Pinpoint the cell where the given text exists, returning its (x, y) midpoint coordinate. 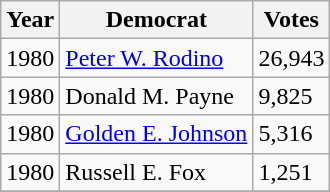
Peter W. Rodino (156, 58)
Donald M. Payne (156, 96)
26,943 (292, 58)
Votes (292, 20)
9,825 (292, 96)
Golden E. Johnson (156, 134)
1,251 (292, 172)
Democrat (156, 20)
5,316 (292, 134)
Year (30, 20)
Russell E. Fox (156, 172)
